Detect which cell encompasses the target text, then output its [x, y] center coordinate. 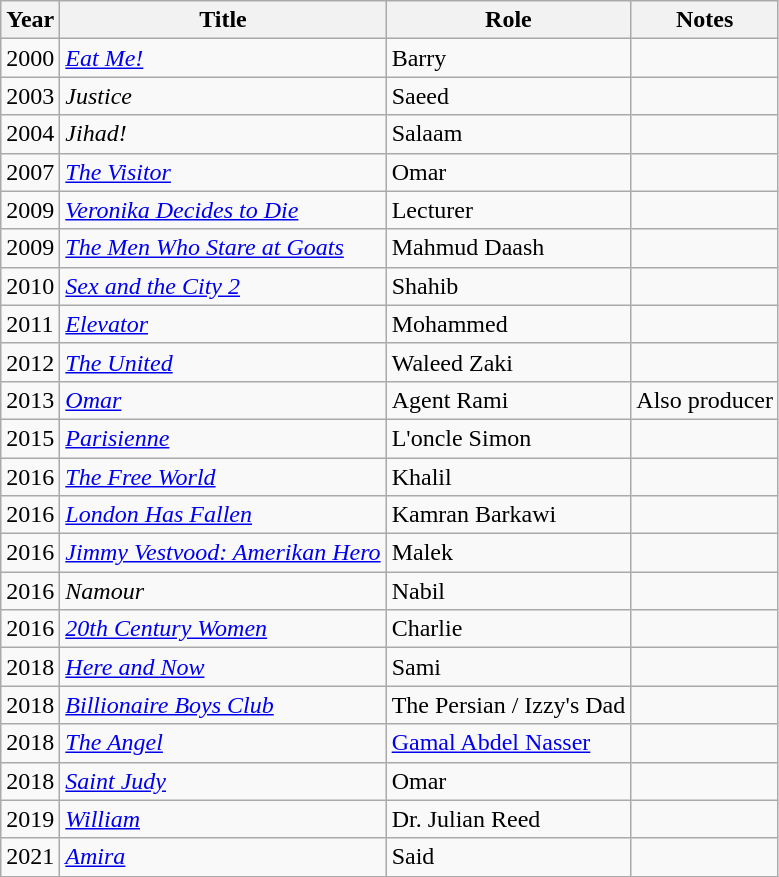
Charlie [508, 629]
London Has Fallen [223, 515]
Salaam [508, 134]
Justice [223, 96]
Said [508, 857]
Shahib [508, 286]
Amira [223, 857]
Year [30, 20]
2021 [30, 857]
2010 [30, 286]
2007 [30, 172]
Barry [508, 58]
William [223, 819]
Namour [223, 591]
Notes [705, 20]
Mohammed [508, 324]
Sex and the City 2 [223, 286]
Gamal Abdel Nasser [508, 743]
Saeed [508, 96]
L'oncle Simon [508, 438]
Role [508, 20]
Nabil [508, 591]
Also producer [705, 400]
Veronika Decides to Die [223, 210]
The Men Who Stare at Goats [223, 248]
2011 [30, 324]
Sami [508, 667]
Lecturer [508, 210]
Saint Judy [223, 781]
The Angel [223, 743]
The Free World [223, 477]
Khalil [508, 477]
Kamran Barkawi [508, 515]
The Visitor [223, 172]
2019 [30, 819]
The Persian / Izzy's Dad [508, 705]
2003 [30, 96]
Agent Rami [508, 400]
2000 [30, 58]
2012 [30, 362]
Eat Me! [223, 58]
2004 [30, 134]
Malek [508, 553]
2015 [30, 438]
Parisienne [223, 438]
Elevator [223, 324]
Mahmud Daash [508, 248]
The United [223, 362]
Billionaire Boys Club [223, 705]
Jimmy Vestvood: Amerikan Hero [223, 553]
20th Century Women [223, 629]
Waleed Zaki [508, 362]
Jihad! [223, 134]
Title [223, 20]
2013 [30, 400]
Dr. Julian Reed [508, 819]
Here and Now [223, 667]
